Detect which cell encompasses the target text, then output its (X, Y) center coordinate. 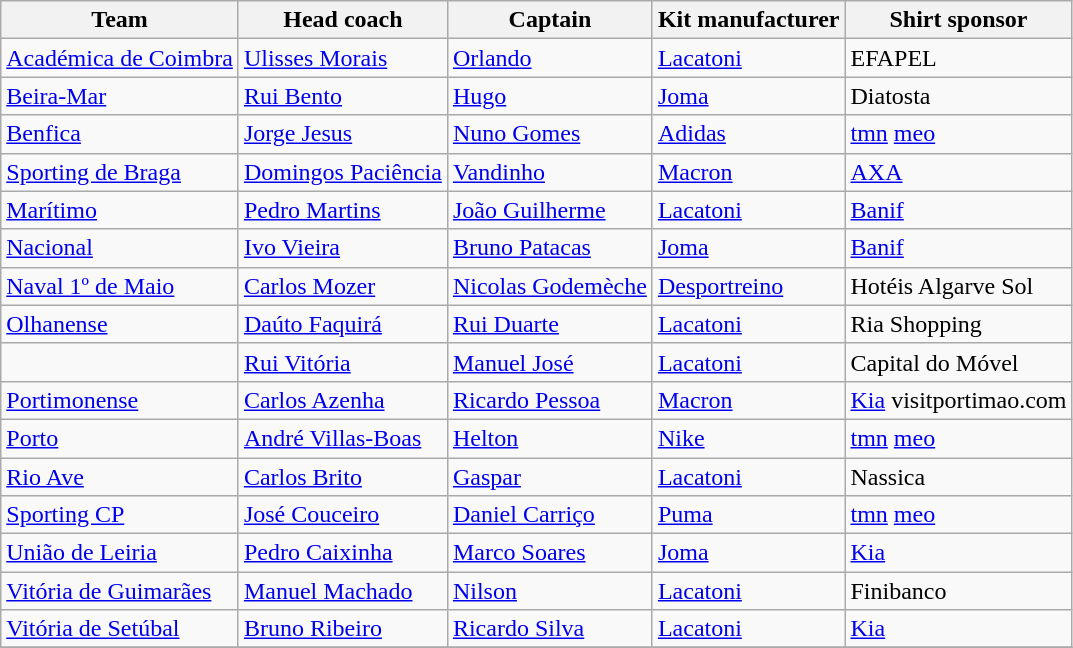
José Couceiro (342, 515)
Orlando (550, 58)
Head coach (342, 20)
Porto (120, 438)
Ricardo Silva (550, 629)
Finibanco (958, 591)
Académica de Coimbra (120, 58)
Sporting de Braga (120, 172)
Hugo (550, 96)
Carlos Mozer (342, 286)
União de Leiria (120, 553)
Manuel Machado (342, 591)
Ulisses Morais (342, 58)
Sporting CP (120, 515)
Capital do Móvel (958, 362)
Manuel José (550, 362)
Olhanense (120, 324)
Kia visitportimao.com (958, 400)
Adidas (748, 134)
Hotéis Algarve Sol (958, 286)
Helton (550, 438)
Rui Bento (342, 96)
Nilson (550, 591)
Pedro Martins (342, 210)
EFAPEL (958, 58)
Shirt sponsor (958, 20)
Portimonense (120, 400)
Ricardo Pessoa (550, 400)
Vitória de Setúbal (120, 629)
André Villas-Boas (342, 438)
Marco Soares (550, 553)
Vitória de Guimarães (120, 591)
Desportreino (748, 286)
Ivo Vieira (342, 248)
Nicolas Godemèche (550, 286)
Marítimo (120, 210)
Vandinho (550, 172)
Puma (748, 515)
Jorge Jesus (342, 134)
Rio Ave (120, 477)
Benfica (120, 134)
Naval 1º de Maio (120, 286)
Rui Duarte (550, 324)
Nuno Gomes (550, 134)
Nike (748, 438)
Daúto Faquirá (342, 324)
Daniel Carriço (550, 515)
Team (120, 20)
Bruno Ribeiro (342, 629)
Carlos Azenha (342, 400)
Gaspar (550, 477)
Rui Vitória (342, 362)
Diatosta (958, 96)
Bruno Patacas (550, 248)
Domingos Paciência (342, 172)
Nassica (958, 477)
João Guilherme (550, 210)
Carlos Brito (342, 477)
Nacional (120, 248)
Beira-Mar (120, 96)
Pedro Caixinha (342, 553)
AXA (958, 172)
Kit manufacturer (748, 20)
Ria Shopping (958, 324)
Captain (550, 20)
